Return (x, y) of the center of cell containing provided text 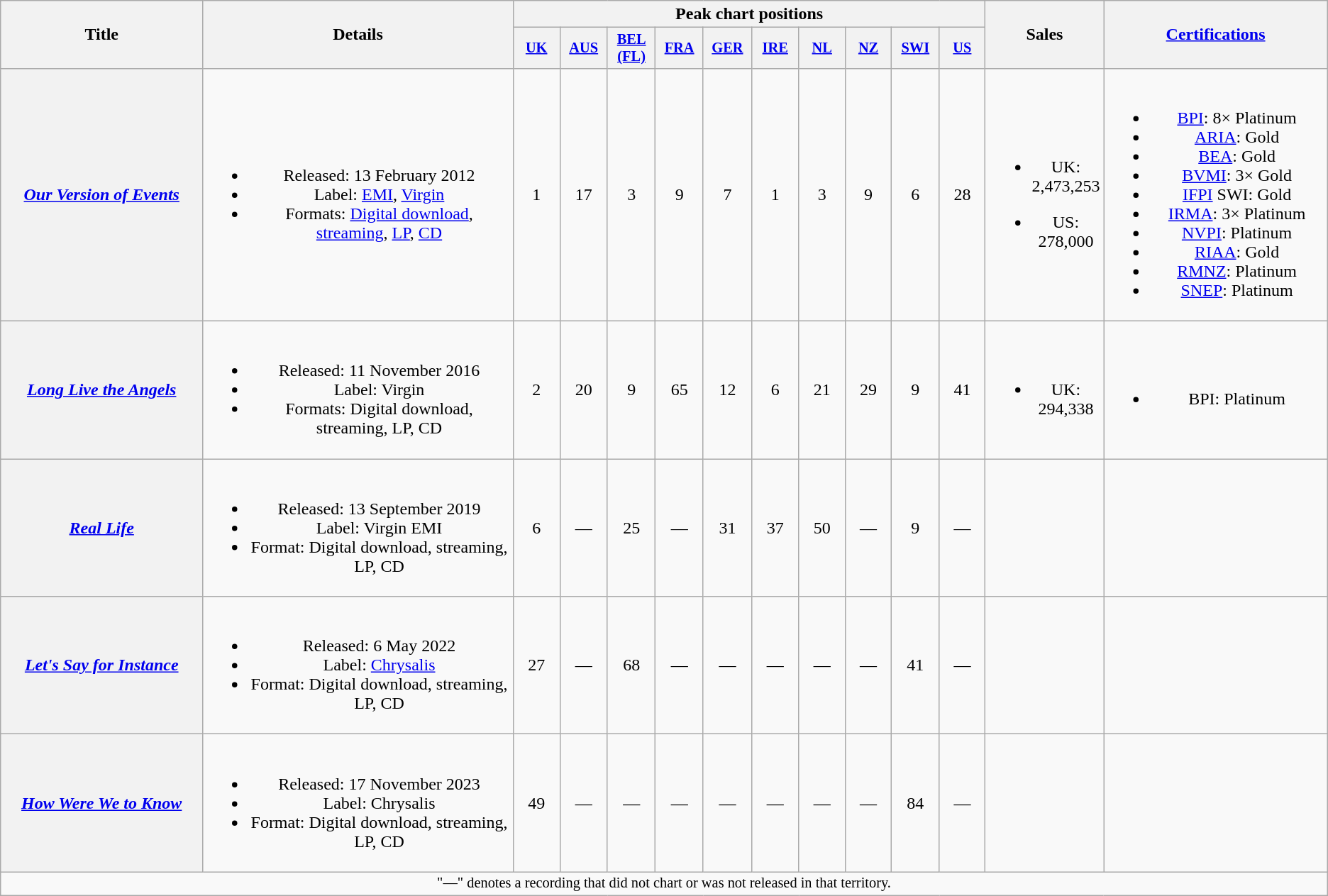
2 (536, 390)
Sales (1044, 35)
UK: 2,473,253US: 278,000 (1044, 194)
7 (727, 194)
25 (631, 528)
84 (915, 803)
20 (583, 390)
Released: 13 February 2012Label: EMI, VirginFormats: Digital download, streaming, LP, CD (358, 194)
12 (727, 390)
68 (631, 665)
50 (821, 528)
Long Live the Angels (102, 390)
17 (583, 194)
How Were We to Know (102, 803)
Let's Say for Instance (102, 665)
SWI (915, 48)
31 (727, 528)
NZ (868, 48)
29 (868, 390)
Released: 11 November 2016Label: VirginFormats: Digital download, streaming, LP, CD (358, 390)
21 (821, 390)
IRE (775, 48)
GER (727, 48)
NL (821, 48)
Details (358, 35)
FRA (680, 48)
UK: 294,338 (1044, 390)
BPI: 8× PlatinumARIA: GoldBEA: GoldBVMI: 3× GoldIFPI SWI: GoldIRMA: 3× PlatinumNVPI: PlatinumRIAA: GoldRMNZ: PlatinumSNEP: Platinum (1216, 194)
28 (962, 194)
Certifications (1216, 35)
BPI: Platinum (1216, 390)
Title (102, 35)
UK (536, 48)
27 (536, 665)
Peak chart positions (749, 14)
49 (536, 803)
65 (680, 390)
US (962, 48)
Released: 17 November 2023Label: ChrysalisFormat: Digital download, streaming, LP, CD (358, 803)
Released: 6 May 2022Label: ChrysalisFormat: Digital download, streaming, LP, CD (358, 665)
37 (775, 528)
Released: 13 September 2019Label: Virgin EMIFormat: Digital download, streaming, LP, CD (358, 528)
BEL(FL) (631, 48)
Our Version of Events (102, 194)
"—" denotes a recording that did not chart or was not released in that territory. (664, 884)
Real Life (102, 528)
AUS (583, 48)
